Search for the cell housing the specified text and yield its [X, Y] center coordinate. 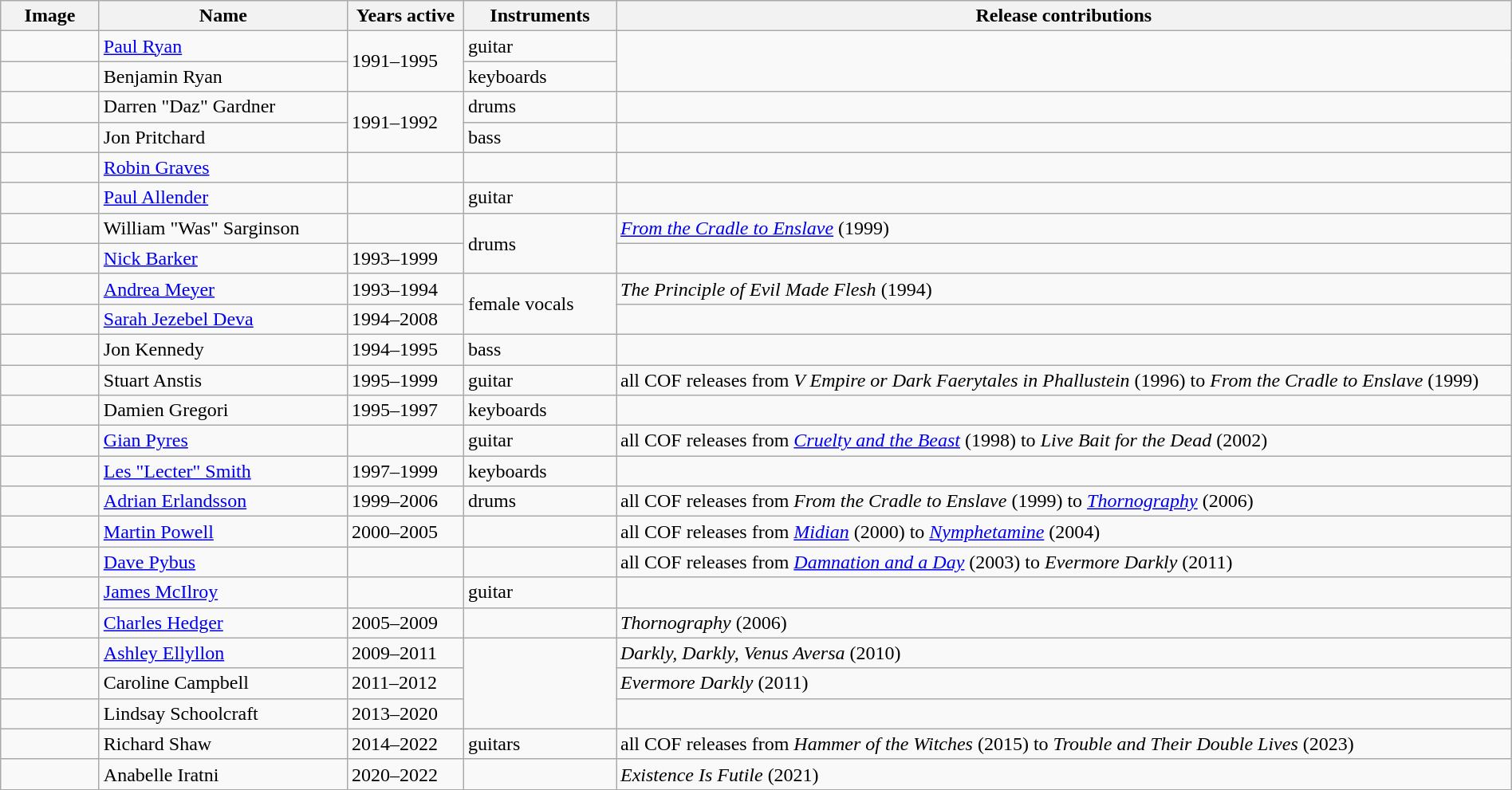
James McIlroy [223, 592]
Paul Ryan [223, 46]
Anabelle Iratni [223, 774]
1995–1997 [405, 411]
The Principle of Evil Made Flesh (1994) [1064, 289]
2014–2022 [405, 744]
Martin Powell [223, 532]
1994–2008 [405, 319]
Paul Allender [223, 198]
2000–2005 [405, 532]
Gian Pyres [223, 441]
Darren "Daz" Gardner [223, 107]
Caroline Campbell [223, 683]
Benjamin Ryan [223, 77]
2013–2020 [405, 713]
Damien Gregori [223, 411]
Existence Is Futile (2021) [1064, 774]
Andrea Meyer [223, 289]
1994–1995 [405, 349]
1991–1992 [405, 122]
Les "Lecter" Smith [223, 471]
Ashley Ellyllon [223, 653]
2011–2012 [405, 683]
Release contributions [1064, 16]
Adrian Erlandsson [223, 501]
1999–2006 [405, 501]
William "Was" Sarginson [223, 228]
2009–2011 [405, 653]
1993–1994 [405, 289]
1995–1999 [405, 380]
Lindsay Schoolcraft [223, 713]
all COF releases from V Empire or Dark Faerytales in Phallustein (1996) to From the Cradle to Enslave (1999) [1064, 380]
Sarah Jezebel Deva [223, 319]
Jon Pritchard [223, 137]
all COF releases from Hammer of the Witches (2015) to Trouble and Their Double Lives (2023) [1064, 744]
Dave Pybus [223, 562]
all COF releases from Cruelty and the Beast (1998) to Live Bait for the Dead (2002) [1064, 441]
all COF releases from From the Cradle to Enslave (1999) to Thornography (2006) [1064, 501]
1991–1995 [405, 61]
Jon Kennedy [223, 349]
Evermore Darkly (2011) [1064, 683]
1993–1999 [405, 258]
Richard Shaw [223, 744]
Stuart Anstis [223, 380]
Charles Hedger [223, 623]
Darkly, Darkly, Venus Aversa (2010) [1064, 653]
Robin Graves [223, 167]
Image [50, 16]
Years active [405, 16]
guitars [539, 744]
From the Cradle to Enslave (1999) [1064, 228]
female vocals [539, 304]
2005–2009 [405, 623]
Name [223, 16]
Thornography (2006) [1064, 623]
Nick Barker [223, 258]
1997–1999 [405, 471]
Instruments [539, 16]
2020–2022 [405, 774]
all COF releases from Damnation and a Day (2003) to Evermore Darkly (2011) [1064, 562]
all COF releases from Midian (2000) to Nymphetamine (2004) [1064, 532]
